Extract the [x, y] coordinate from the center of the cell holding the provided text.  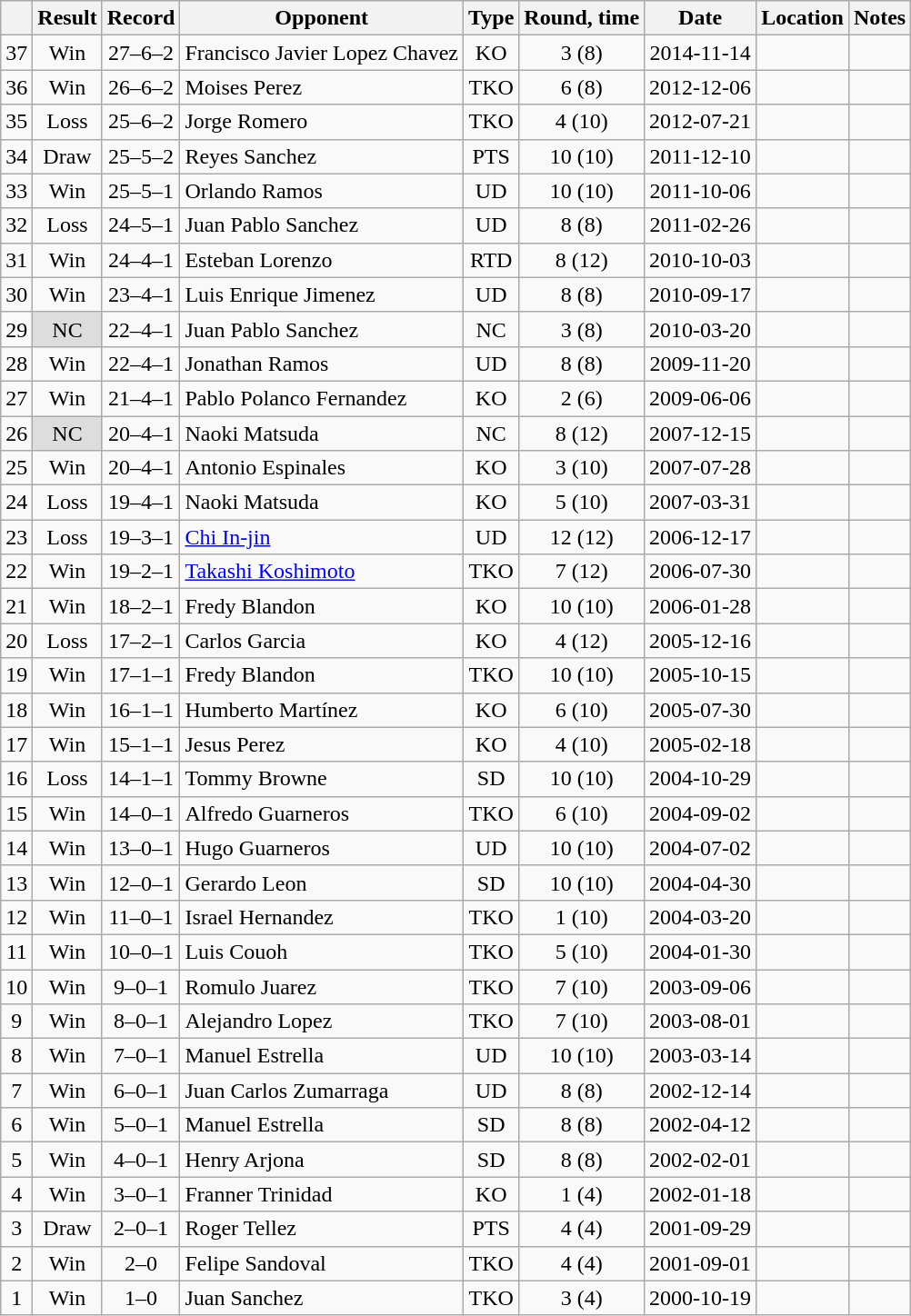
27 [16, 398]
Hugo Guarneros [322, 848]
31 [16, 260]
35 [16, 122]
15 [16, 813]
Luis Couoh [322, 952]
Romulo Juarez [322, 986]
7–0–1 [141, 1056]
16 [16, 779]
2002-02-01 [700, 1160]
Francisco Javier Lopez Chavez [322, 53]
Location [803, 18]
Result [67, 18]
23–4–1 [141, 294]
7 [16, 1091]
17 [16, 744]
33 [16, 191]
19–3–1 [141, 537]
Takashi Koshimoto [322, 572]
16–1–1 [141, 710]
1 (10) [582, 917]
11 [16, 952]
2001-09-29 [700, 1229]
3 [16, 1229]
6 [16, 1125]
6–0–1 [141, 1091]
9 [16, 1022]
3 (4) [582, 1298]
2000-10-19 [700, 1298]
2012-07-21 [700, 122]
2004-04-30 [700, 882]
2002-01-18 [700, 1194]
2002-04-12 [700, 1125]
8 [16, 1056]
Israel Hernandez [322, 917]
Gerardo Leon [322, 882]
Tommy Browne [322, 779]
Jorge Romero [322, 122]
2007-07-28 [700, 468]
28 [16, 364]
3–0–1 [141, 1194]
2010-10-03 [700, 260]
2002-12-14 [700, 1091]
Esteban Lorenzo [322, 260]
15–1–1 [141, 744]
18–2–1 [141, 606]
25–6–2 [141, 122]
2011-10-06 [700, 191]
Juan Sanchez [322, 1298]
4 (12) [582, 641]
20 [16, 641]
2011-12-10 [700, 156]
25–5–2 [141, 156]
Antonio Espinales [322, 468]
2007-03-31 [700, 503]
Moises Perez [322, 87]
Franner Trinidad [322, 1194]
Reyes Sanchez [322, 156]
4–0–1 [141, 1160]
2004-09-02 [700, 813]
14 [16, 848]
2004-03-20 [700, 917]
2003-08-01 [700, 1022]
2001-09-01 [700, 1263]
Carlos Garcia [322, 641]
2–0–1 [141, 1229]
22 [16, 572]
27–6–2 [141, 53]
32 [16, 225]
Record [141, 18]
3 (10) [582, 468]
7 (12) [582, 572]
2 [16, 1263]
Pablo Polanco Fernandez [322, 398]
Felipe Sandoval [322, 1263]
4 [16, 1194]
Henry Arjona [322, 1160]
2012-12-06 [700, 87]
17–2–1 [141, 641]
2006-12-17 [700, 537]
RTD [491, 260]
Round, time [582, 18]
2004-10-29 [700, 779]
2009-11-20 [700, 364]
29 [16, 329]
10 [16, 986]
11–0–1 [141, 917]
2004-07-02 [700, 848]
24 [16, 503]
5–0–1 [141, 1125]
26–6–2 [141, 87]
2003-09-06 [700, 986]
Alfredo Guarneros [322, 813]
Humberto Martínez [322, 710]
12 [16, 917]
Luis Enrique Jimenez [322, 294]
18 [16, 710]
2005-12-16 [700, 641]
2005-02-18 [700, 744]
34 [16, 156]
2005-10-15 [700, 675]
12 (12) [582, 537]
10–0–1 [141, 952]
1 (4) [582, 1194]
Roger Tellez [322, 1229]
21 [16, 606]
30 [16, 294]
Alejandro Lopez [322, 1022]
24–4–1 [141, 260]
2010-03-20 [700, 329]
Type [491, 18]
2011-02-26 [700, 225]
26 [16, 434]
2004-01-30 [700, 952]
Opponent [322, 18]
21–4–1 [141, 398]
19–4–1 [141, 503]
Chi In-jin [322, 537]
19 [16, 675]
24–5–1 [141, 225]
23 [16, 537]
5 [16, 1160]
2010-09-17 [700, 294]
25–5–1 [141, 191]
2014-11-14 [700, 53]
13–0–1 [141, 848]
14–0–1 [141, 813]
2 (6) [582, 398]
19–2–1 [141, 572]
Date [700, 18]
13 [16, 882]
9–0–1 [141, 986]
2–0 [141, 1263]
Orlando Ramos [322, 191]
8–0–1 [141, 1022]
2006-01-28 [700, 606]
36 [16, 87]
2007-12-15 [700, 434]
2005-07-30 [700, 710]
2009-06-06 [700, 398]
12–0–1 [141, 882]
14–1–1 [141, 779]
Jesus Perez [322, 744]
1–0 [141, 1298]
17–1–1 [141, 675]
2006-07-30 [700, 572]
Jonathan Ramos [322, 364]
6 (8) [582, 87]
1 [16, 1298]
37 [16, 53]
Notes [879, 18]
25 [16, 468]
2003-03-14 [700, 1056]
Juan Carlos Zumarraga [322, 1091]
